Capture the cell that displays the provided text and extract its [x, y] central coordinate. 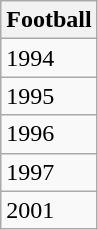
1997 [49, 172]
1994 [49, 58]
1996 [49, 134]
Football [49, 20]
2001 [49, 210]
1995 [49, 96]
